Output the (x, y) coordinate of the center of the cell containing the given text.  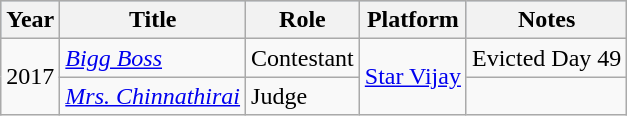
2017 (30, 77)
Judge (303, 96)
Evicted Day 49 (546, 58)
Year (30, 20)
Platform (412, 20)
Contestant (303, 58)
Mrs. Chinnathirai (153, 96)
Star Vijay (412, 77)
Role (303, 20)
Title (153, 20)
Bigg Boss (153, 58)
Notes (546, 20)
